Provide the (x, y) coordinate of the cell's center where the given text is located.  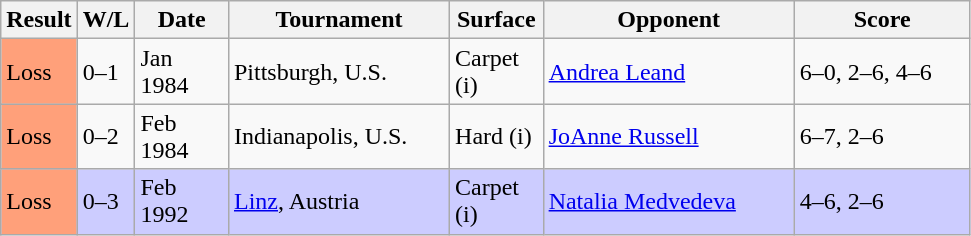
6–0, 2–6, 4–6 (882, 72)
Date (182, 20)
Andrea Leand (668, 72)
Indianapolis, U.S. (338, 136)
Tournament (338, 20)
Result (39, 20)
0–3 (106, 202)
Surface (497, 20)
JoAnne Russell (668, 136)
0–2 (106, 136)
Opponent (668, 20)
0–1 (106, 72)
Natalia Medvedeva (668, 202)
Jan 1984 (182, 72)
Linz, Austria (338, 202)
Hard (i) (497, 136)
Pittsburgh, U.S. (338, 72)
Feb 1992 (182, 202)
6–7, 2–6 (882, 136)
Score (882, 20)
W/L (106, 20)
4–6, 2–6 (882, 202)
Feb 1984 (182, 136)
